Extract the (x, y) coordinate from the center of the cell holding the provided text.  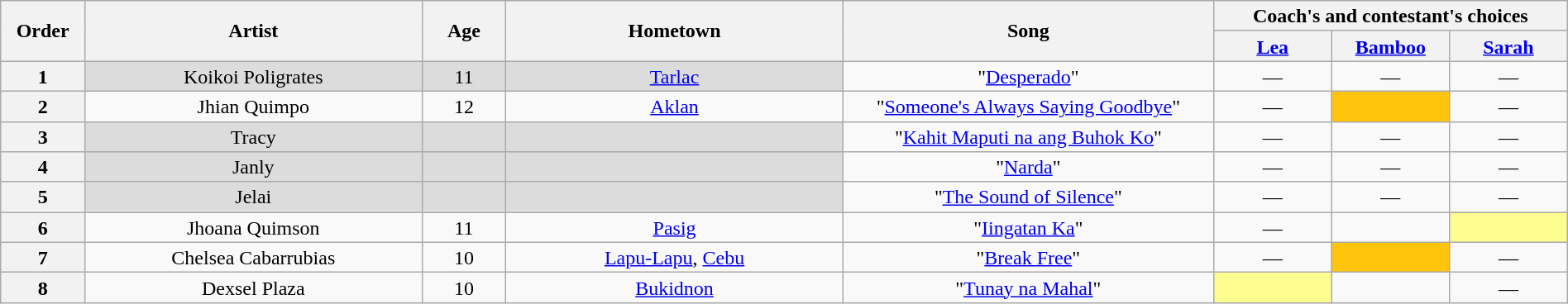
5 (43, 197)
"Desperado" (1028, 76)
Jhian Quimpo (253, 106)
"Break Free" (1028, 258)
Coach's and contestant's choices (1390, 17)
Koikoi Poligrates (253, 76)
"Someone's Always Saying Goodbye" (1028, 106)
Lea (1272, 46)
Sarah (1508, 46)
Song (1028, 31)
Jelai (253, 197)
Bukidnon (675, 287)
Lapu-Lapu, Cebu (675, 258)
Tracy (253, 137)
2 (43, 106)
Pasig (675, 228)
3 (43, 137)
6 (43, 228)
"Iingatan Ka" (1028, 228)
"Tunay na Mahal" (1028, 287)
"Narda" (1028, 167)
Jhoana Quimson (253, 228)
Bamboo (1391, 46)
"Kahit Maputi na ang Buhok Ko" (1028, 137)
"The Sound of Silence" (1028, 197)
Tarlac (675, 76)
Hometown (675, 31)
Chelsea Cabarrubias (253, 258)
Age (464, 31)
Order (43, 31)
12 (464, 106)
7 (43, 258)
4 (43, 167)
1 (43, 76)
Artist (253, 31)
Dexsel Plaza (253, 287)
Janly (253, 167)
8 (43, 287)
Aklan (675, 106)
